Locate the cell with the specified text and output its (x, y) center coordinate. 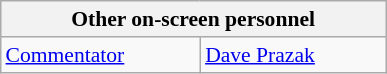
Dave Prazak (293, 55)
Other on-screen personnel (194, 19)
Commentator (101, 55)
